For the text-containing cell, return its midpoint in (x, y) coordinate format. 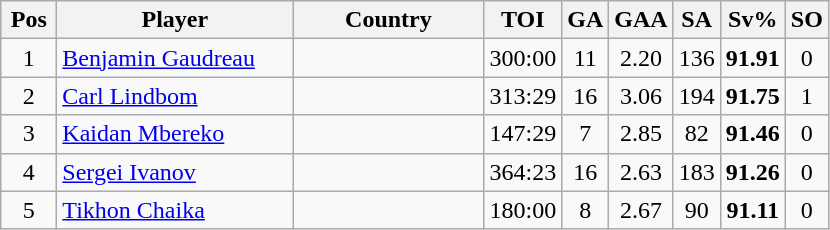
3 (29, 134)
8 (586, 210)
7 (586, 134)
91.26 (752, 172)
364:23 (523, 172)
2.67 (641, 210)
Pos (29, 20)
SO (806, 20)
GAA (641, 20)
2 (29, 96)
183 (696, 172)
Carl Lindbom (175, 96)
Benjamin Gaudreau (175, 58)
2.20 (641, 58)
82 (696, 134)
147:29 (523, 134)
91.91 (752, 58)
TOI (523, 20)
91.11 (752, 210)
4 (29, 172)
91.46 (752, 134)
Kaidan Mbereko (175, 134)
5 (29, 210)
2.85 (641, 134)
11 (586, 58)
Sergei Ivanov (175, 172)
2.63 (641, 172)
SA (696, 20)
Player (175, 20)
300:00 (523, 58)
Tikhon Chaika (175, 210)
180:00 (523, 210)
3.06 (641, 96)
194 (696, 96)
91.75 (752, 96)
90 (696, 210)
GA (586, 20)
Sv% (752, 20)
136 (696, 58)
Country (388, 20)
313:29 (523, 96)
